Capture the cell that displays the provided text and extract its [X, Y] central coordinate. 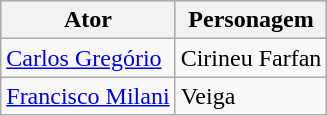
Veiga [251, 96]
Cirineu Farfan [251, 58]
Ator [88, 20]
Personagem [251, 20]
Carlos Gregório [88, 58]
Francisco Milani [88, 96]
